Search for the cell housing the specified text and yield its [X, Y] center coordinate. 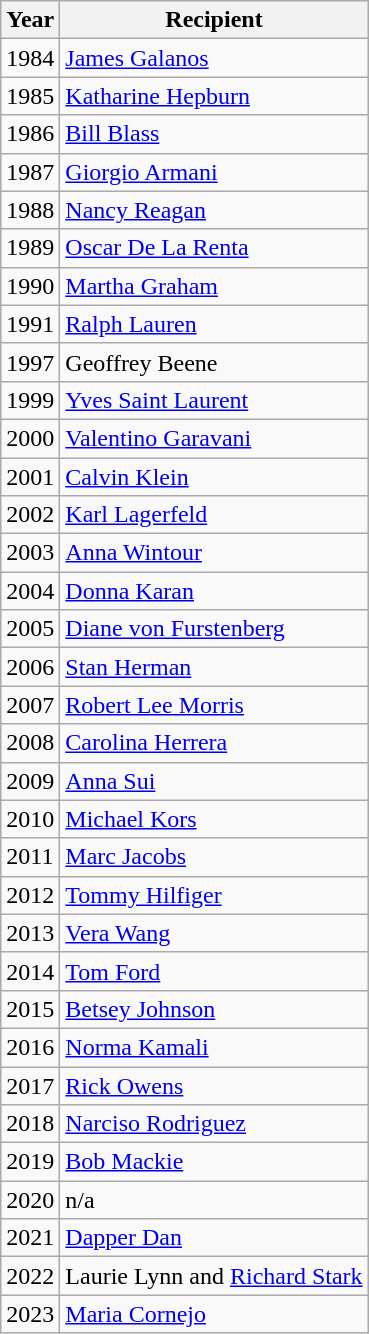
Geoffrey Beene [214, 362]
Rick Owens [214, 1085]
Donna Karan [214, 591]
2022 [30, 1276]
Katharine Hepburn [214, 96]
Ralph Lauren [214, 324]
2017 [30, 1085]
Nancy Reagan [214, 210]
2009 [30, 781]
Karl Lagerfeld [214, 515]
2016 [30, 1047]
2011 [30, 857]
Stan Herman [214, 667]
Narciso Rodriguez [214, 1124]
Yves Saint Laurent [214, 400]
Year [30, 20]
Tommy Hilfiger [214, 895]
1984 [30, 58]
Vera Wang [214, 933]
2015 [30, 1009]
Calvin Klein [214, 477]
2005 [30, 629]
2012 [30, 895]
2000 [30, 438]
Michael Kors [214, 819]
2021 [30, 1238]
1989 [30, 248]
James Galanos [214, 58]
2002 [30, 515]
1985 [30, 96]
2007 [30, 705]
2018 [30, 1124]
Marc Jacobs [214, 857]
Anna Wintour [214, 553]
1988 [30, 210]
Bob Mackie [214, 1162]
2003 [30, 553]
Maria Cornejo [214, 1314]
Oscar De La Renta [214, 248]
2020 [30, 1200]
Norma Kamali [214, 1047]
2004 [30, 591]
Dapper Dan [214, 1238]
2001 [30, 477]
2008 [30, 743]
2019 [30, 1162]
Laurie Lynn and Richard Stark [214, 1276]
2023 [30, 1314]
Martha Graham [214, 286]
2014 [30, 971]
Carolina Herrera [214, 743]
1990 [30, 286]
2006 [30, 667]
1987 [30, 172]
1997 [30, 362]
Anna Sui [214, 781]
Diane von Furstenberg [214, 629]
2013 [30, 933]
Robert Lee Morris [214, 705]
Valentino Garavani [214, 438]
1999 [30, 400]
1986 [30, 134]
Recipient [214, 20]
Tom Ford [214, 971]
Bill Blass [214, 134]
1991 [30, 324]
n/a [214, 1200]
Giorgio Armani [214, 172]
Betsey Johnson [214, 1009]
2010 [30, 819]
